Provide the (x, y) coordinate of the cell's center where the given text is located.  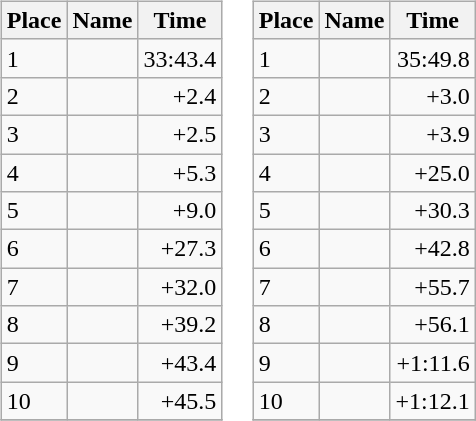
+45.5 (180, 401)
+9.0 (180, 211)
+27.3 (180, 249)
+55.7 (432, 287)
+3.0 (432, 96)
+1:11.6 (432, 363)
+30.3 (432, 211)
+1:12.1 (432, 401)
33:43.4 (180, 58)
35:49.8 (432, 58)
+5.3 (180, 173)
+2.4 (180, 96)
+3.9 (432, 134)
+56.1 (432, 325)
+39.2 (180, 325)
+2.5 (180, 134)
+25.0 (432, 173)
+42.8 (432, 249)
+43.4 (180, 363)
+32.0 (180, 287)
